Capture the cell that displays the provided text and extract its [X, Y] central coordinate. 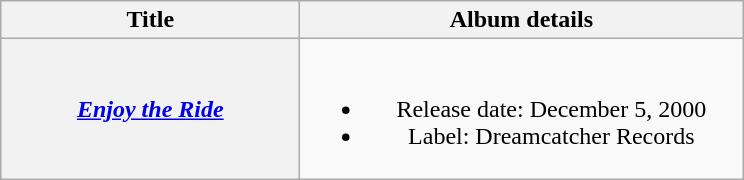
Album details [522, 20]
Title [150, 20]
Enjoy the Ride [150, 109]
Release date: December 5, 2000Label: Dreamcatcher Records [522, 109]
